Pinpoint the cell where the given text exists, returning its (x, y) midpoint coordinate. 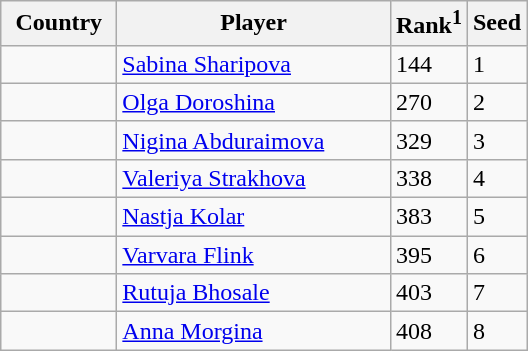
Country (59, 24)
3 (496, 140)
395 (428, 255)
4 (496, 178)
408 (428, 331)
Olga Doroshina (254, 102)
8 (496, 331)
403 (428, 293)
Rank1 (428, 24)
5 (496, 217)
Sabina Sharipova (254, 64)
1 (496, 64)
270 (428, 102)
7 (496, 293)
Nastja Kolar (254, 217)
144 (428, 64)
Rutuja Bhosale (254, 293)
338 (428, 178)
Nigina Abduraimova (254, 140)
383 (428, 217)
Varvara Flink (254, 255)
6 (496, 255)
Player (254, 24)
Seed (496, 24)
2 (496, 102)
Anna Morgina (254, 331)
329 (428, 140)
Valeriya Strakhova (254, 178)
